Identify which cell holds the provided text, then report its (X, Y) central coordinate. 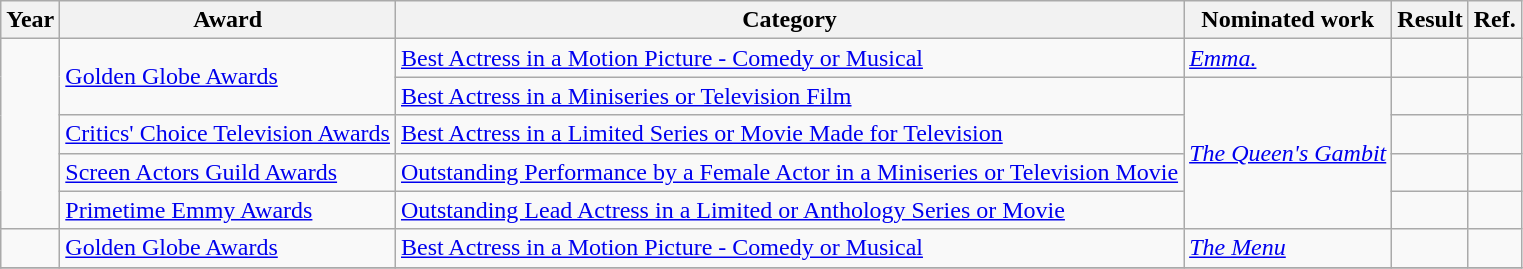
Category (789, 20)
Outstanding Performance by a Female Actor in a Miniseries or Television Movie (789, 172)
The Menu (1288, 248)
Award (228, 20)
Nominated work (1288, 20)
Result (1430, 20)
Screen Actors Guild Awards (228, 172)
Primetime Emmy Awards (228, 210)
Year (30, 20)
Best Actress in a Miniseries or Television Film (789, 96)
Critics' Choice Television Awards (228, 134)
The Queen's Gambit (1288, 153)
Outstanding Lead Actress in a Limited or Anthology Series or Movie (789, 210)
Emma. (1288, 58)
Ref. (1494, 20)
Best Actress in a Limited Series or Movie Made for Television (789, 134)
